Provide the [X, Y] coordinate of the cell's center where the given text is located.  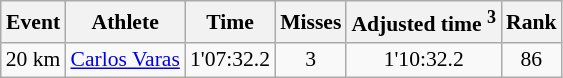
20 km [34, 60]
Misses [310, 22]
1'10:32.2 [424, 60]
Time [230, 22]
1'07:32.2 [230, 60]
3 [310, 60]
86 [532, 60]
Carlos Varas [124, 60]
Event [34, 22]
Athlete [124, 22]
Rank [532, 22]
Adjusted time 3 [424, 22]
